Search for the cell housing the specified text and yield its (X, Y) center coordinate. 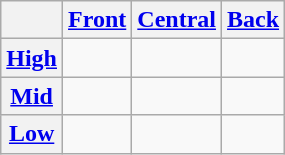
Front (98, 20)
High (32, 58)
Central (177, 20)
Mid (32, 96)
Back (254, 20)
Low (32, 134)
